From the cell containing the given text, extract its center point as [X, Y] coordinate. 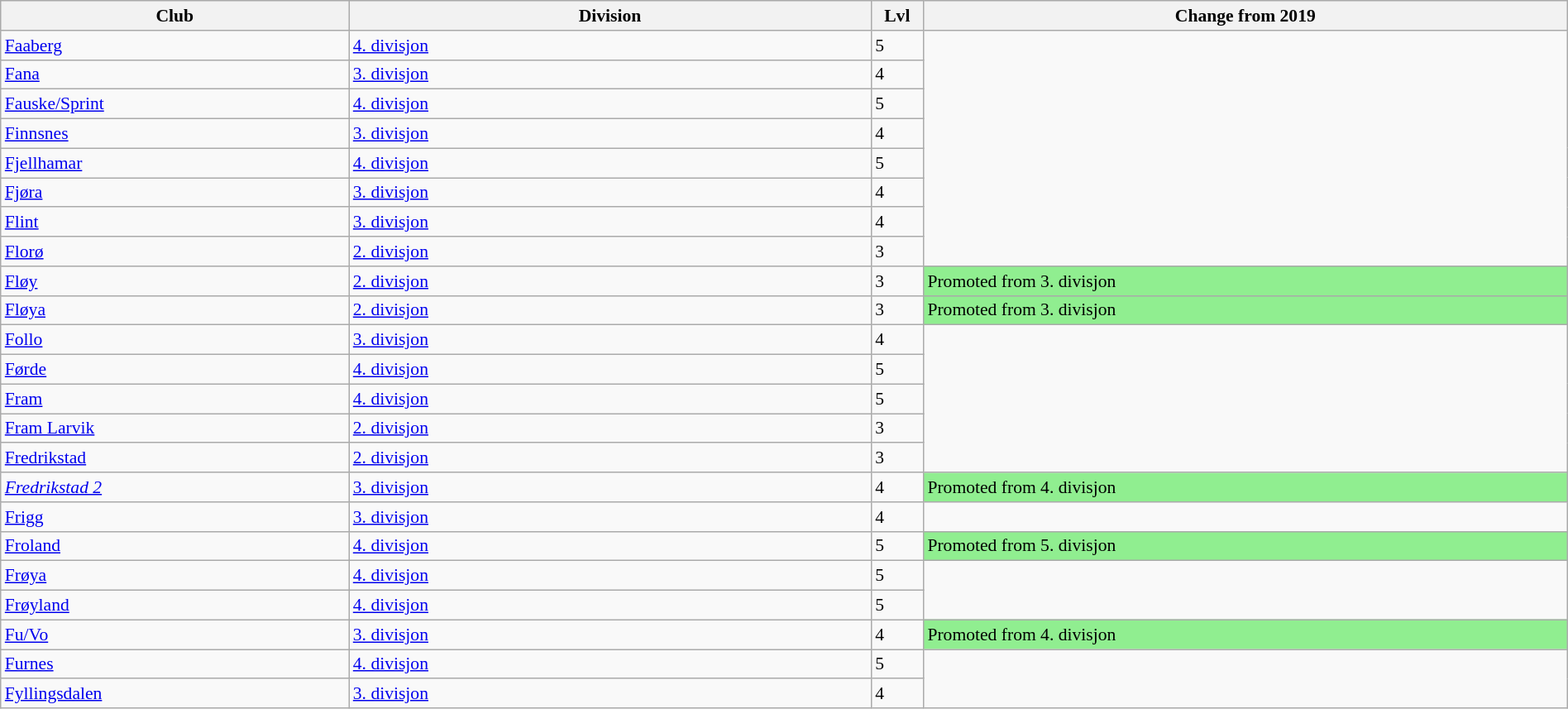
Follo [175, 340]
Fauske/Sprint [175, 104]
Frigg [175, 517]
Fløy [175, 281]
Fløya [175, 310]
Fana [175, 74]
Florø [175, 252]
Fram [175, 399]
Frøyland [175, 606]
Førde [175, 370]
Frøya [175, 576]
Lvl [896, 16]
Promoted from 5. divisjon [1245, 546]
Change from 2019 [1245, 16]
Finnsnes [175, 134]
Flint [175, 223]
Fjøra [175, 193]
Froland [175, 546]
Fram Larvik [175, 429]
Fyllingsdalen [175, 694]
Fredrikstad 2 [175, 487]
Fjellhamar [175, 163]
Club [175, 16]
Fu/Vo [175, 635]
Furnes [175, 664]
Division [610, 16]
Faaberg [175, 46]
Fredrikstad [175, 458]
